Search for the cell housing the specified text and yield its [x, y] center coordinate. 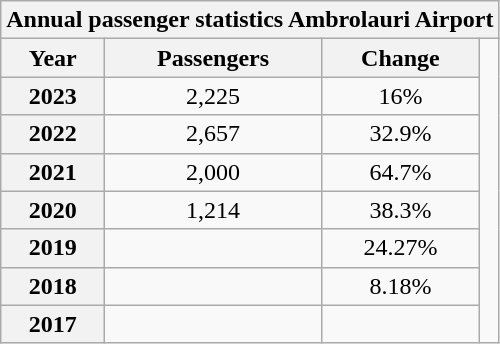
24.27% [400, 248]
2019 [53, 248]
Annual passenger statistics Ambrolauri Airport [250, 20]
Change [400, 58]
8.18% [400, 286]
38.3% [400, 210]
16% [400, 96]
2,657 [214, 134]
2020 [53, 210]
2,225 [214, 96]
Passengers [214, 58]
2018 [53, 286]
1,214 [214, 210]
2021 [53, 172]
32.9% [400, 134]
2017 [53, 324]
64.7% [400, 172]
2022 [53, 134]
2,000 [214, 172]
Year [53, 58]
2023 [53, 96]
